Identify which cell holds the provided text, then report its (x, y) central coordinate. 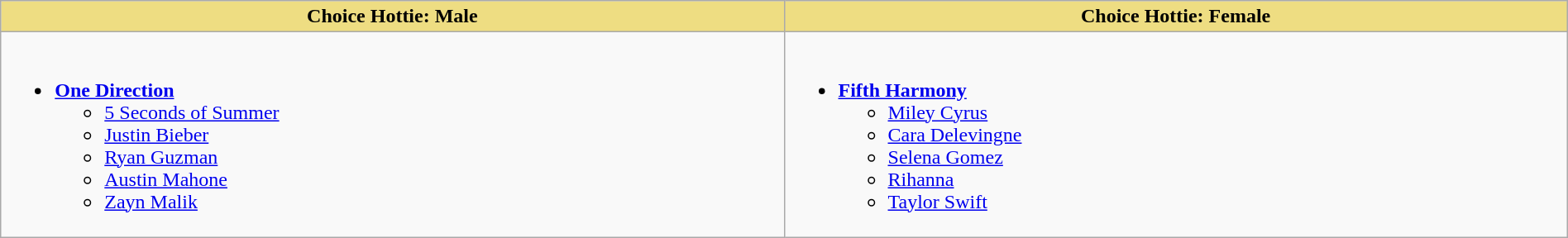
Fifth HarmonyMiley CyrusCara DelevingneSelena GomezRihannaTaylor Swift (1176, 135)
One Direction5 Seconds of SummerJustin BieberRyan GuzmanAustin MahoneZayn Malik (392, 135)
Choice Hottie: Male (392, 17)
Choice Hottie: Female (1176, 17)
